Identify which cell holds the provided text, then report its (x, y) central coordinate. 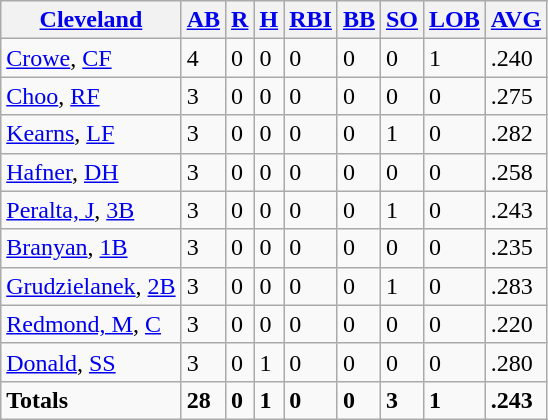
Hafner, DH (91, 172)
Peralta, J, 3B (91, 210)
RBI (311, 20)
H (269, 20)
Choo, RF (91, 96)
.275 (516, 96)
.282 (516, 134)
.240 (516, 58)
.235 (516, 248)
LOB (455, 20)
.220 (516, 324)
R (240, 20)
AB (203, 20)
28 (203, 400)
4 (203, 58)
Redmond, M, C (91, 324)
AVG (516, 20)
Kearns, LF (91, 134)
.283 (516, 286)
Totals (91, 400)
.258 (516, 172)
Branyan, 1B (91, 248)
SO (402, 20)
Donald, SS (91, 362)
Grudzielanek, 2B (91, 286)
.280 (516, 362)
Cleveland (91, 20)
Crowe, CF (91, 58)
BB (358, 20)
